Determine the (x, y) coordinate at the center of the cell enclosing the given text.  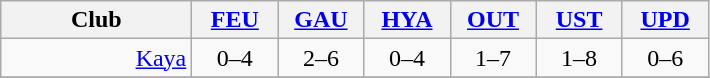
Kaya (96, 58)
UST (579, 20)
1–7 (493, 58)
0–6 (665, 58)
2–6 (321, 58)
HYA (407, 20)
FEU (235, 20)
1–8 (579, 58)
Club (96, 20)
GAU (321, 20)
OUT (493, 20)
UPD (665, 20)
